Return (X, Y) of the center of cell containing provided text 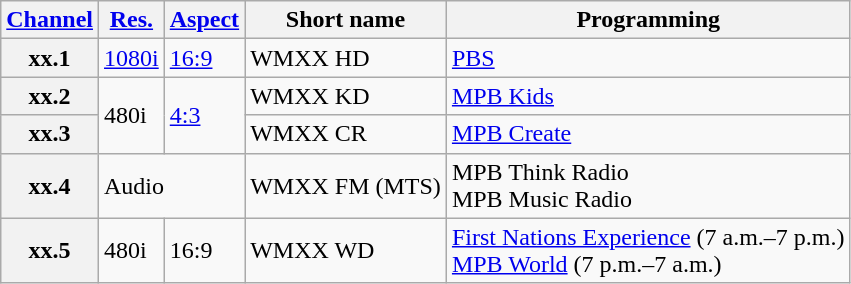
WMXX CR (346, 134)
Aspect (204, 20)
xx.3 (50, 134)
xx.1 (50, 58)
MPB Kids (648, 96)
xx.5 (50, 250)
MPB Think RadioMPB Music Radio (648, 186)
PBS (648, 58)
Short name (346, 20)
WMXX KD (346, 96)
1080i (132, 58)
Channel (50, 20)
MPB Create (648, 134)
Audio (172, 186)
Programming (648, 20)
Res. (132, 20)
xx.2 (50, 96)
WMXX FM (MTS) (346, 186)
First Nations Experience (7 a.m.–7 p.m.)MPB World (7 p.m.–7 a.m.) (648, 250)
xx.4 (50, 186)
WMXX WD (346, 250)
4:3 (204, 115)
WMXX HD (346, 58)
